Determine the (x, y) coordinate at the center of the cell enclosing the given text.  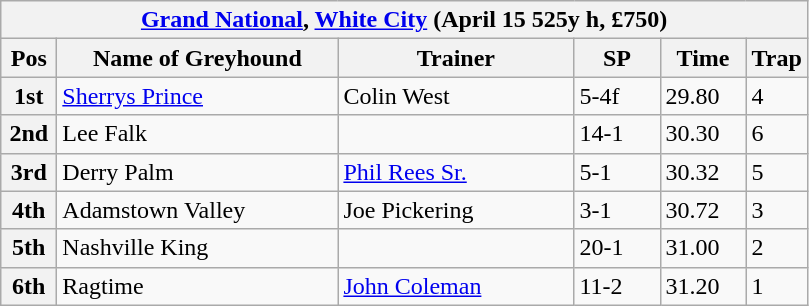
20-1 (617, 248)
Nashville King (198, 248)
31.00 (703, 248)
Pos (29, 58)
Time (703, 58)
1 (776, 286)
6th (29, 286)
5th (29, 248)
Sherrys Prince (198, 96)
30.30 (703, 134)
Trap (776, 58)
Grand National, White City (April 15 525y h, £750) (404, 20)
2 (776, 248)
Ragtime (198, 286)
Joe Pickering (456, 210)
3rd (29, 172)
Derry Palm (198, 172)
5 (776, 172)
2nd (29, 134)
4 (776, 96)
Colin West (456, 96)
3-1 (617, 210)
14-1 (617, 134)
30.72 (703, 210)
30.32 (703, 172)
Lee Falk (198, 134)
6 (776, 134)
31.20 (703, 286)
1st (29, 96)
5-1 (617, 172)
SP (617, 58)
4th (29, 210)
John Coleman (456, 286)
Name of Greyhound (198, 58)
11-2 (617, 286)
5-4f (617, 96)
29.80 (703, 96)
3 (776, 210)
Trainer (456, 58)
Adamstown Valley (198, 210)
Phil Rees Sr. (456, 172)
